Detect which cell encompasses the target text, then output its [X, Y] center coordinate. 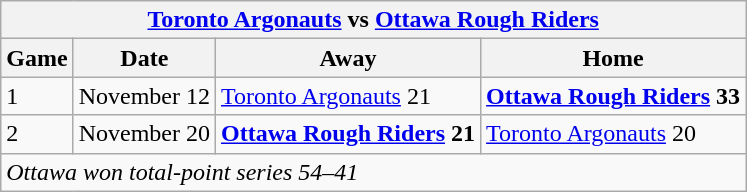
2 [37, 134]
Date [144, 58]
November 12 [144, 96]
November 20 [144, 134]
Ottawa Rough Riders 33 [614, 96]
Away [348, 58]
Toronto Argonauts 21 [348, 96]
Ottawa won total-point series 54–41 [374, 172]
1 [37, 96]
Home [614, 58]
Toronto Argonauts vs Ottawa Rough Riders [374, 20]
Toronto Argonauts 20 [614, 134]
Ottawa Rough Riders 21 [348, 134]
Game [37, 58]
